Locate the cell with the specified text and output its (x, y) center coordinate. 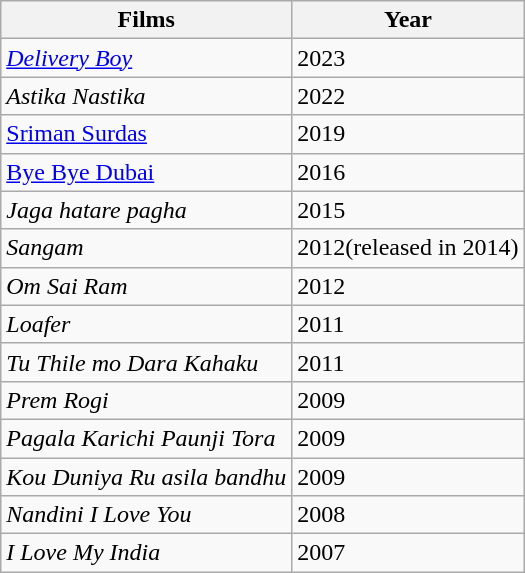
2016 (408, 172)
2019 (408, 134)
Year (408, 20)
Prem Rogi (146, 400)
2012 (408, 286)
Sangam (146, 248)
Loafer (146, 324)
Films (146, 20)
2023 (408, 58)
Om Sai Ram (146, 286)
I Love My India (146, 553)
Tu Thile mo Dara Kahaku (146, 362)
Bye Bye Dubai (146, 172)
2015 (408, 210)
Jaga hatare pagha (146, 210)
2012(released in 2014) (408, 248)
Sriman Surdas (146, 134)
2007 (408, 553)
Nandini I Love You (146, 515)
2022 (408, 96)
Kou Duniya Ru asila bandhu (146, 477)
Astika Nastika (146, 96)
2008 (408, 515)
Pagala Karichi Paunji Tora (146, 438)
Delivery Boy (146, 58)
